Determine the (x, y) coordinate at the center of the cell enclosing the given text.  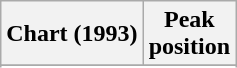
Chart (1993) (72, 34)
Peakposition (189, 34)
